Extract the [X, Y] coordinate from the center of the cell holding the provided text.  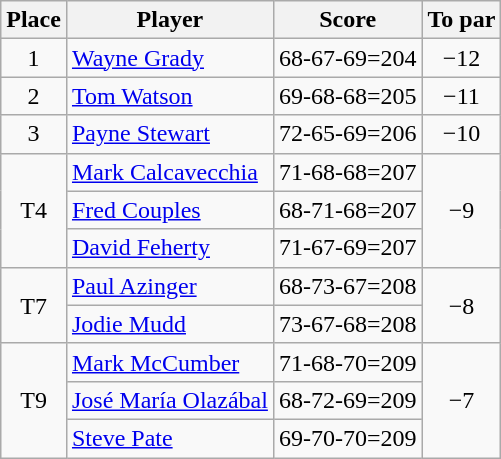
−9 [462, 210]
Mark McCumber [170, 362]
Mark Calcavecchia [170, 172]
T7 [34, 305]
71-67-69=207 [348, 248]
Steve Pate [170, 438]
Payne Stewart [170, 134]
72-65-69=206 [348, 134]
−11 [462, 96]
69-70-70=209 [348, 438]
Tom Watson [170, 96]
Wayne Grady [170, 58]
T4 [34, 210]
David Feherty [170, 248]
José María Olazábal [170, 400]
To par [462, 20]
71-68-70=209 [348, 362]
1 [34, 58]
3 [34, 134]
Fred Couples [170, 210]
69-68-68=205 [348, 96]
Player [170, 20]
2 [34, 96]
68-73-67=208 [348, 286]
Paul Azinger [170, 286]
68-72-69=209 [348, 400]
Place [34, 20]
Score [348, 20]
−7 [462, 400]
Jodie Mudd [170, 324]
−8 [462, 305]
71-68-68=207 [348, 172]
T9 [34, 400]
73-67-68=208 [348, 324]
68-67-69=204 [348, 58]
−10 [462, 134]
−12 [462, 58]
68-71-68=207 [348, 210]
